Detect which cell encompasses the target text, then output its [x, y] center coordinate. 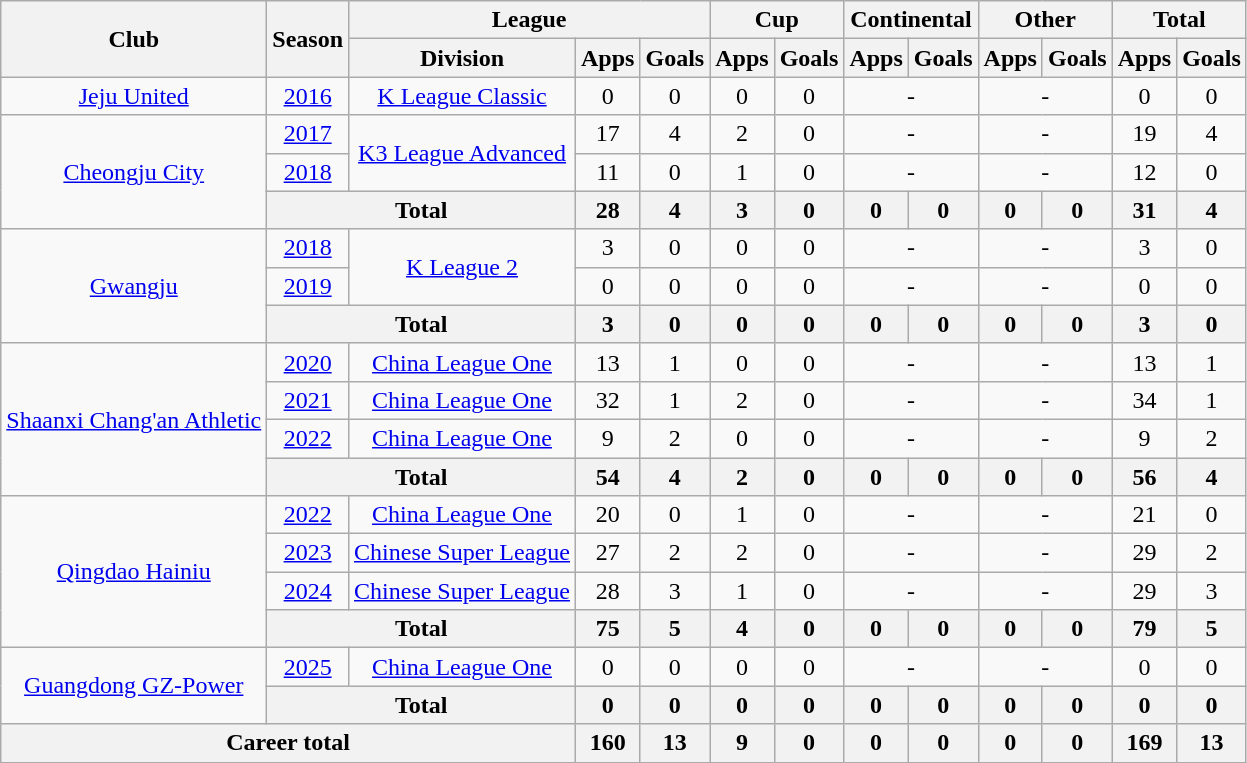
20 [608, 515]
Cup [777, 20]
160 [608, 743]
K3 League Advanced [462, 153]
19 [1144, 134]
2019 [308, 286]
2017 [308, 134]
79 [1144, 629]
75 [608, 629]
54 [608, 477]
Cheongju City [134, 172]
17 [608, 134]
32 [608, 400]
2023 [308, 553]
2025 [308, 667]
27 [608, 553]
21 [1144, 515]
Continental [911, 20]
Career total [288, 743]
Gwangju [134, 286]
Shaanxi Chang'an Athletic [134, 419]
Jeju United [134, 96]
Guangdong GZ-Power [134, 686]
12 [1144, 172]
Club [134, 39]
2024 [308, 591]
K League 2 [462, 267]
Season [308, 39]
31 [1144, 210]
11 [608, 172]
34 [1144, 400]
2021 [308, 400]
League [530, 20]
2020 [308, 362]
Qingdao Hainiu [134, 572]
169 [1144, 743]
K League Classic [462, 96]
2016 [308, 96]
Division [462, 58]
Other [1045, 20]
56 [1144, 477]
